Return the (X, Y) coordinate for the center point of the cell that contains the specified text.  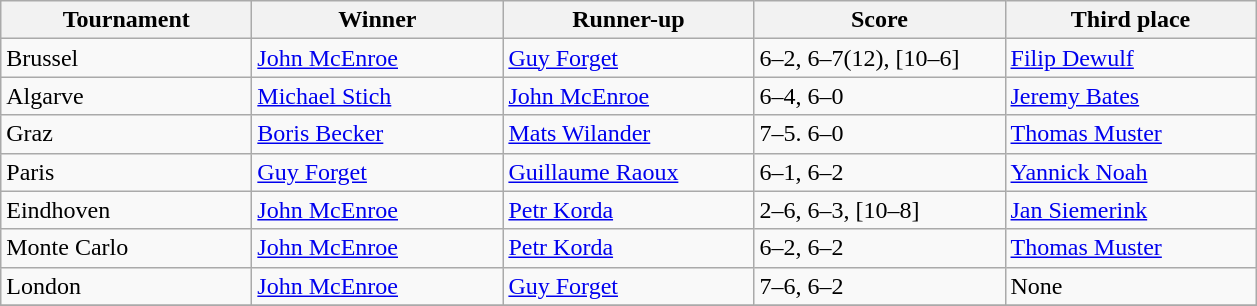
6–2, 6–7(12), [10–6] (880, 58)
Yannick Noah (1130, 172)
Guillaume Raoux (628, 172)
7–6, 6–2 (880, 286)
6–1, 6–2 (880, 172)
Jan Siemerink (1130, 210)
Algarve (126, 96)
Michael Stich (378, 96)
Paris (126, 172)
Filip Dewulf (1130, 58)
Third place (1130, 20)
6–4, 6–0 (880, 96)
Jeremy Bates (1130, 96)
Brussel (126, 58)
Boris Becker (378, 134)
Winner (378, 20)
Runner-up (628, 20)
7–5. 6–0 (880, 134)
2–6, 6–3, [10–8] (880, 210)
Mats Wilander (628, 134)
Eindhoven (126, 210)
Graz (126, 134)
Score (880, 20)
Monte Carlo (126, 248)
Tournament (126, 20)
6–2, 6–2 (880, 248)
London (126, 286)
None (1130, 286)
